Return (x, y) of the center of cell containing provided text 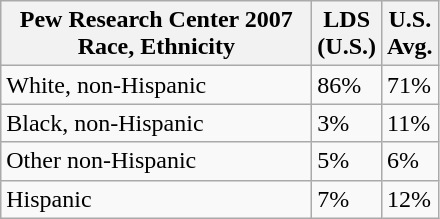
U.S. Avg. (410, 34)
Black, non-Hispanic (156, 123)
12% (410, 199)
7% (347, 199)
5% (347, 161)
86% (347, 85)
Pew Research Center 2007 Race, Ethnicity (156, 34)
3% (347, 123)
Other non-Hispanic (156, 161)
11% (410, 123)
6% (410, 161)
LDS (U.S.) (347, 34)
71% (410, 85)
Hispanic (156, 199)
White, non-Hispanic (156, 85)
